Return (X, Y) of the center of cell containing provided text 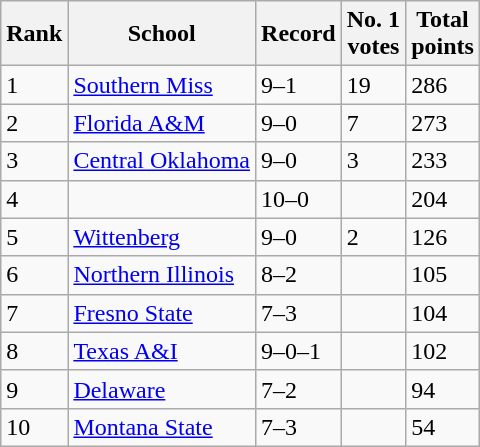
Fresno State (162, 313)
19 (373, 85)
9–1 (299, 85)
Southern Miss (162, 85)
286 (443, 85)
Record (299, 34)
Central Oklahoma (162, 161)
Florida A&M (162, 123)
9 (34, 389)
7–2 (299, 389)
Montana State (162, 427)
Wittenberg (162, 237)
233 (443, 161)
10 (34, 427)
105 (443, 275)
54 (443, 427)
6 (34, 275)
Totalpoints (443, 34)
Rank (34, 34)
No. 1votes (373, 34)
204 (443, 199)
4 (34, 199)
126 (443, 237)
273 (443, 123)
9–0–1 (299, 351)
Texas A&I (162, 351)
104 (443, 313)
8–2 (299, 275)
94 (443, 389)
5 (34, 237)
Northern Illinois (162, 275)
10–0 (299, 199)
School (162, 34)
8 (34, 351)
Delaware (162, 389)
102 (443, 351)
1 (34, 85)
